Scan for the cell matching the given text and deliver its [X, Y] coordinate at center. 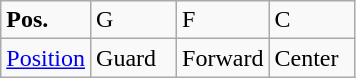
Guard [134, 58]
G [134, 20]
Position [46, 58]
Forward [223, 58]
C [312, 20]
Pos. [46, 20]
Center [312, 58]
F [223, 20]
